Find where the given text appears and provide that cell's center as (X, Y) coordinate. 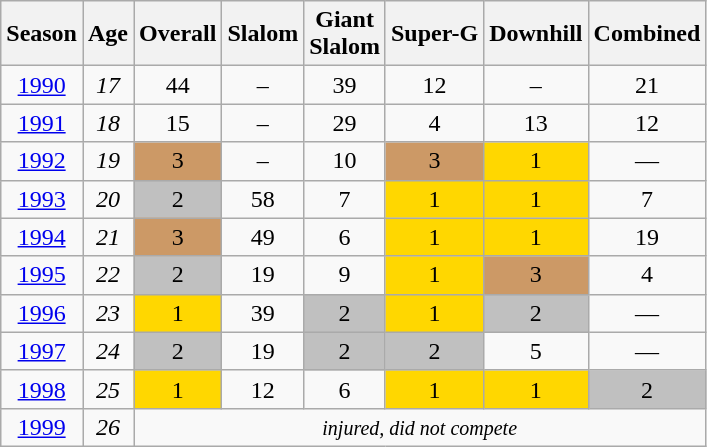
1997 (42, 351)
injured, did not compete (420, 427)
29 (345, 123)
44 (178, 85)
Slalom (263, 34)
5 (536, 351)
Combined (647, 34)
1998 (42, 389)
13 (536, 123)
49 (263, 237)
Downhill (536, 34)
1999 (42, 427)
17 (108, 85)
23 (108, 313)
9 (345, 275)
15 (178, 123)
Age (108, 34)
1996 (42, 313)
20 (108, 199)
18 (108, 123)
1995 (42, 275)
1992 (42, 161)
26 (108, 427)
1990 (42, 85)
58 (263, 199)
25 (108, 389)
Season (42, 34)
Overall (178, 34)
1993 (42, 199)
22 (108, 275)
GiantSlalom (345, 34)
10 (345, 161)
1994 (42, 237)
Super-G (434, 34)
1991 (42, 123)
24 (108, 351)
